Return the [x, y] coordinate for the center point of the cell that contains the specified text.  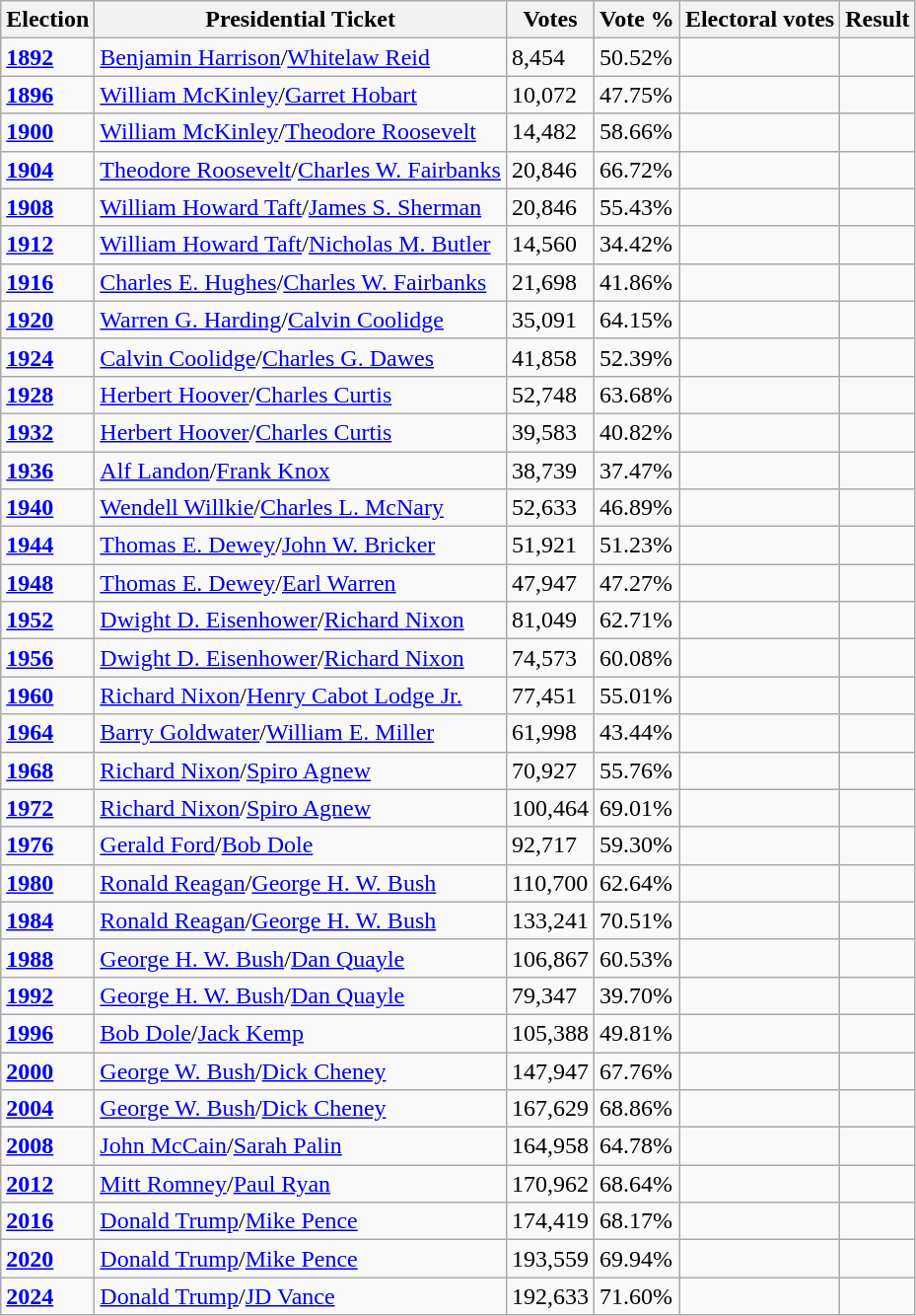
8,454 [550, 57]
47.27% [637, 583]
35,091 [550, 320]
1948 [47, 583]
Presidential Ticket [301, 20]
1932 [47, 432]
64.15% [637, 320]
39.70% [637, 995]
Vote % [637, 20]
Votes [550, 20]
2020 [47, 1259]
1976 [47, 845]
63.68% [637, 395]
1928 [47, 395]
68.64% [637, 1184]
60.08% [637, 658]
2004 [47, 1109]
1964 [47, 733]
74,573 [550, 658]
52,633 [550, 508]
62.64% [637, 883]
Wendell Willkie/Charles L. McNary [301, 508]
192,633 [550, 1296]
49.81% [637, 1033]
Calvin Coolidge/Charles G. Dawes [301, 357]
2000 [47, 1070]
William McKinley/Garret Hobart [301, 95]
Warren G. Harding/Calvin Coolidge [301, 320]
1984 [47, 920]
Result [878, 20]
Election [47, 20]
79,347 [550, 995]
64.78% [637, 1146]
77,451 [550, 695]
92,717 [550, 845]
167,629 [550, 1109]
52,748 [550, 395]
147,947 [550, 1070]
1908 [47, 207]
61,998 [550, 733]
1912 [47, 245]
41,858 [550, 357]
1972 [47, 808]
Bob Dole/Jack Kemp [301, 1033]
51,921 [550, 546]
105,388 [550, 1033]
Alf Landon/Frank Knox [301, 471]
14,482 [550, 132]
Benjamin Harrison/Whitelaw Reid [301, 57]
193,559 [550, 1259]
1956 [47, 658]
Electoral votes [759, 20]
55.01% [637, 695]
2008 [47, 1146]
1968 [47, 770]
133,241 [550, 920]
39,583 [550, 432]
1940 [47, 508]
37.47% [637, 471]
1916 [47, 282]
10,072 [550, 95]
21,698 [550, 282]
46.89% [637, 508]
170,962 [550, 1184]
62.71% [637, 621]
60.53% [637, 958]
2024 [47, 1296]
81,049 [550, 621]
70.51% [637, 920]
52.39% [637, 357]
William McKinley/Theodore Roosevelt [301, 132]
58.66% [637, 132]
69.01% [637, 808]
55.76% [637, 770]
41.86% [637, 282]
55.43% [637, 207]
Gerald Ford/Bob Dole [301, 845]
Thomas E. Dewey/Earl Warren [301, 583]
1924 [47, 357]
1896 [47, 95]
Richard Nixon/Henry Cabot Lodge Jr. [301, 695]
38,739 [550, 471]
40.82% [637, 432]
1904 [47, 170]
1992 [47, 995]
Donald Trump/JD Vance [301, 1296]
50.52% [637, 57]
Theodore Roosevelt/Charles W. Fairbanks [301, 170]
47,947 [550, 583]
Charles E. Hughes/Charles W. Fairbanks [301, 282]
1960 [47, 695]
1892 [47, 57]
68.17% [637, 1221]
110,700 [550, 883]
1980 [47, 883]
70,927 [550, 770]
71.60% [637, 1296]
Mitt Romney/Paul Ryan [301, 1184]
51.23% [637, 546]
174,419 [550, 1221]
1936 [47, 471]
66.72% [637, 170]
1996 [47, 1033]
1988 [47, 958]
164,958 [550, 1146]
William Howard Taft/James S. Sherman [301, 207]
47.75% [637, 95]
Barry Goldwater/William E. Miller [301, 733]
14,560 [550, 245]
106,867 [550, 958]
34.42% [637, 245]
2012 [47, 1184]
1944 [47, 546]
John McCain/Sarah Palin [301, 1146]
100,464 [550, 808]
43.44% [637, 733]
1900 [47, 132]
1920 [47, 320]
68.86% [637, 1109]
William Howard Taft/Nicholas M. Butler [301, 245]
Thomas E. Dewey/John W. Bricker [301, 546]
69.94% [637, 1259]
67.76% [637, 1070]
59.30% [637, 845]
2016 [47, 1221]
1952 [47, 621]
